For the text-containing cell, return its midpoint in (x, y) coordinate format. 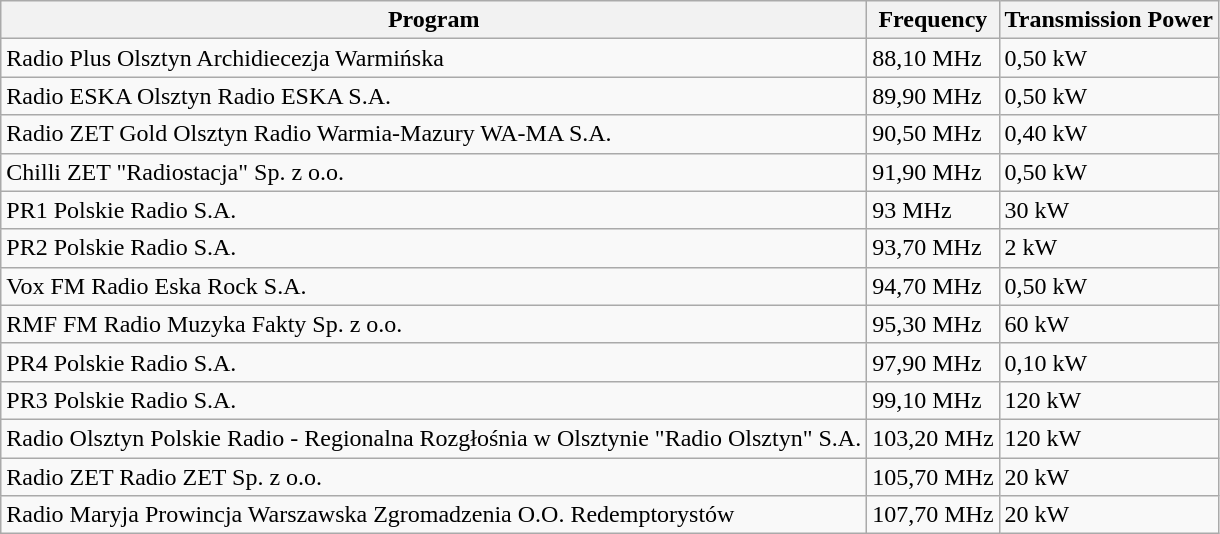
Radio ZET Radio ZET Sp. z o.o. (434, 477)
94,70 MHz (933, 286)
Chilli ZET "Radiostacja" Sp. z o.o. (434, 172)
PR1 Polskie Radio S.A. (434, 210)
Frequency (933, 20)
Radio Olsztyn Polskie Radio - Regionalna Rozgłośnia w Olsztynie "Radio Olsztyn" S.A. (434, 438)
103,20 MHz (933, 438)
107,70 MHz (933, 515)
97,90 MHz (933, 362)
88,10 MHz (933, 58)
Radio ESKA Olsztyn Radio ESKA S.A. (434, 96)
95,30 MHz (933, 324)
Program (434, 20)
90,50 MHz (933, 134)
Transmission Power (1108, 20)
91,90 MHz (933, 172)
89,90 MHz (933, 96)
93,70 MHz (933, 248)
PR3 Polskie Radio S.A. (434, 400)
0,10 kW (1108, 362)
PR2 Polskie Radio S.A. (434, 248)
Radio ZET Gold Olsztyn Radio Warmia-Mazury WA-MA S.A. (434, 134)
PR4 Polskie Radio S.A. (434, 362)
RMF FM Radio Muzyka Fakty Sp. z o.o. (434, 324)
Vox FM Radio Eska Rock S.A. (434, 286)
93 MHz (933, 210)
60 kW (1108, 324)
0,40 kW (1108, 134)
105,70 MHz (933, 477)
2 kW (1108, 248)
99,10 MHz (933, 400)
30 kW (1108, 210)
Radio Maryja Prowincja Warszawska Zgromadzenia O.O. Redemptorystów (434, 515)
Radio Plus Olsztyn Archidiecezja Warmińska (434, 58)
